Extract the (X, Y) coordinate from the center of the cell holding the provided text.  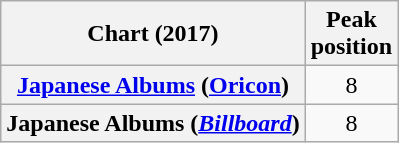
Japanese Albums (Billboard) (153, 123)
Peakposition (351, 34)
Japanese Albums (Oricon) (153, 85)
Chart (2017) (153, 34)
